From the cell containing the given text, extract its center point as [X, Y] coordinate. 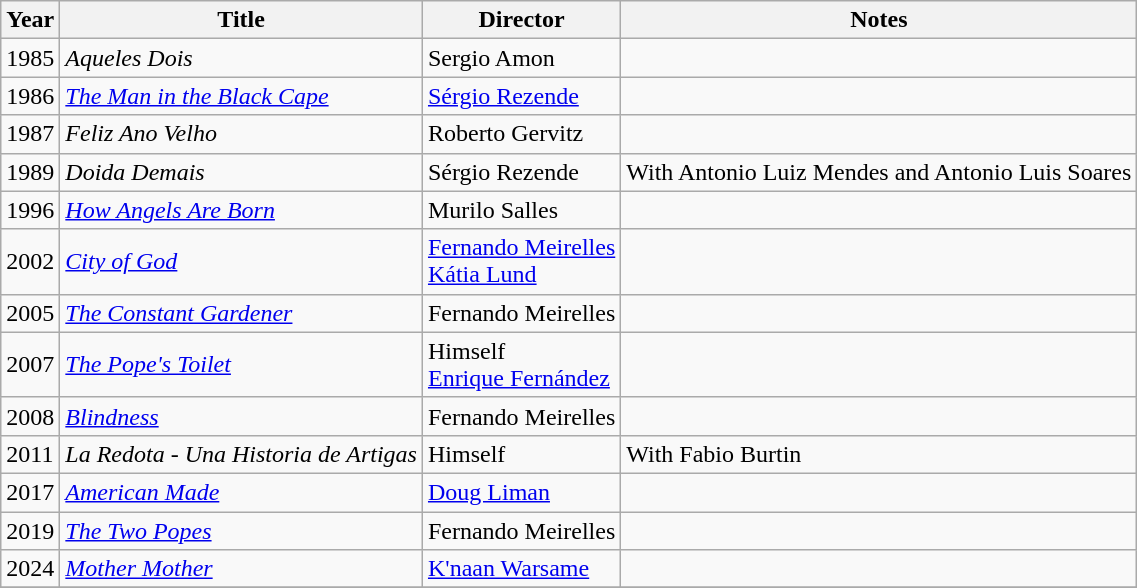
With Antonio Luiz Mendes and Antonio Luis Soares [879, 172]
1996 [30, 210]
2024 [30, 569]
Mother Mother [242, 569]
The Two Popes [242, 531]
2007 [30, 364]
HimselfEnrique Fernández [521, 364]
Notes [879, 20]
1986 [30, 96]
Murilo Salles [521, 210]
How Angels Are Born [242, 210]
Title [242, 20]
Doida Demais [242, 172]
1985 [30, 58]
Aqueles Dois [242, 58]
2008 [30, 416]
Doug Liman [521, 492]
Blindness [242, 416]
City of God [242, 262]
The Man in the Black Cape [242, 96]
2005 [30, 313]
2017 [30, 492]
With Fabio Burtin [879, 454]
2019 [30, 531]
Sergio Amon [521, 58]
The Pope's Toilet [242, 364]
La Redota - Una Historia de Artigas [242, 454]
Roberto Gervitz [521, 134]
Feliz Ano Velho [242, 134]
Year [30, 20]
Director [521, 20]
1987 [30, 134]
K'naan Warsame [521, 569]
Himself [521, 454]
Fernando MeirellesKátia Lund [521, 262]
The Constant Gardener [242, 313]
1989 [30, 172]
American Made [242, 492]
2011 [30, 454]
2002 [30, 262]
